Determine the (x, y) coordinate at the center of the cell enclosing the given text.  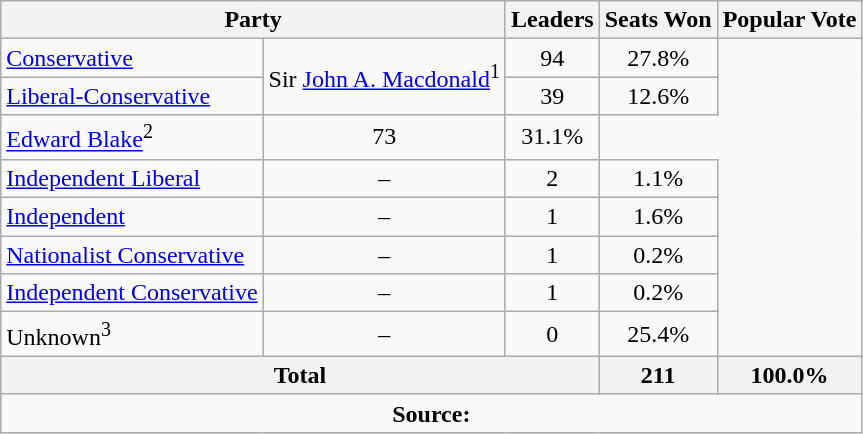
73 (384, 138)
Leaders (552, 20)
Liberal-Conservative (132, 96)
Conservative (132, 58)
31.1% (552, 138)
Total (300, 375)
Edward Blake2 (132, 138)
39 (552, 96)
Seats Won (658, 20)
0 (552, 334)
1.1% (658, 178)
27.8% (658, 58)
Unknown3 (132, 334)
Source: (432, 413)
100.0% (790, 375)
Party (254, 20)
Independent (132, 217)
94 (552, 58)
1.6% (658, 217)
Independent Conservative (132, 293)
12.6% (658, 96)
Popular Vote (790, 20)
Nationalist Conservative (132, 255)
Independent Liberal (132, 178)
211 (658, 375)
Sir John A. Macdonald1 (384, 77)
25.4% (658, 334)
2 (552, 178)
